Find where the given text appears and provide that cell's center as (X, Y) coordinate. 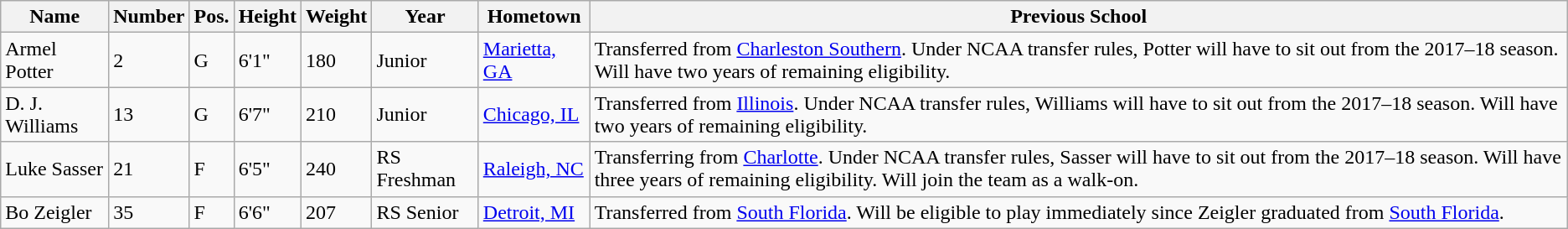
Year (426, 17)
Height (267, 17)
RS Senior (426, 212)
Bo Zeigler (55, 212)
180 (336, 60)
6'7" (267, 114)
Armel Potter (55, 60)
207 (336, 212)
Name (55, 17)
210 (336, 114)
Hometown (534, 17)
Pos. (211, 17)
Marietta, GA (534, 60)
Weight (336, 17)
2 (149, 60)
Transferred from South Florida. Will be eligible to play immediately since Zeigler graduated from South Florida. (1079, 212)
13 (149, 114)
Detroit, MI (534, 212)
35 (149, 212)
6'6" (267, 212)
6'1" (267, 60)
D. J. Williams (55, 114)
Number (149, 17)
21 (149, 169)
RS Freshman (426, 169)
240 (336, 169)
Previous School (1079, 17)
Luke Sasser (55, 169)
Chicago, IL (534, 114)
6'5" (267, 169)
Raleigh, NC (534, 169)
